Locate the cell with the specified text and output its (X, Y) center coordinate. 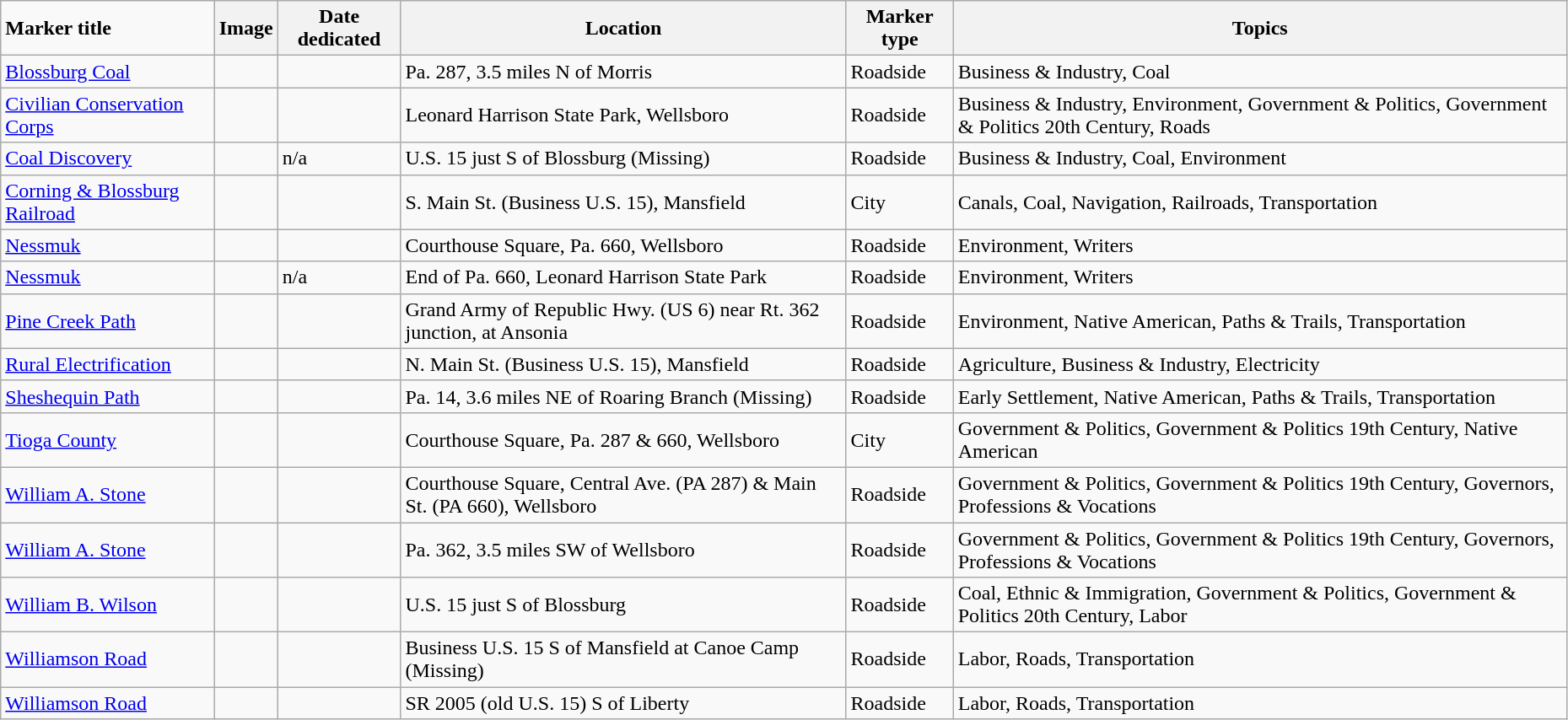
Date dedicated (339, 29)
Business & Industry, Environment, Government & Politics, Government & Politics 20th Century, Roads (1260, 115)
Business & Industry, Coal, Environment (1260, 159)
SR 2005 (old U.S. 15) S of Liberty (623, 703)
S. Main St. (Business U.S. 15), Mansfield (623, 202)
Courthouse Square, Pa. 660, Wellsboro (623, 245)
Marker title (108, 29)
Grand Army of Republic Hwy. (US 6) near Rt. 362 junction, at Ansonia (623, 320)
Image (246, 29)
Courthouse Square, Pa. 287 & 660, Wellsboro (623, 440)
Government & Politics, Government & Politics 19th Century, Native American (1260, 440)
Rural Electrification (108, 364)
Leonard Harrison State Park, Wellsboro (623, 115)
Coal Discovery (108, 159)
Pa. 287, 3.5 miles N of Morris (623, 72)
Topics (1260, 29)
Sheshequin Path (108, 396)
Coal, Ethnic & Immigration, Government & Politics, Government & Politics 20th Century, Labor (1260, 605)
Pa. 14, 3.6 miles NE of Roaring Branch (Missing) (623, 396)
Pine Creek Path (108, 320)
Early Settlement, Native American, Paths & Trails, Transportation (1260, 396)
Location (623, 29)
Business & Industry, Coal (1260, 72)
U.S. 15 just S of Blossburg (623, 605)
Environment, Native American, Paths & Trails, Transportation (1260, 320)
Pa. 362, 3.5 miles SW of Wellsboro (623, 550)
Marker type (899, 29)
N. Main St. (Business U.S. 15), Mansfield (623, 364)
Courthouse Square, Central Ave. (PA 287) & Main St. (PA 660), Wellsboro (623, 494)
Business U.S. 15 S of Mansfield at Canoe Camp (Missing) (623, 659)
Civilian Conservation Corps (108, 115)
Agriculture, Business & Industry, Electricity (1260, 364)
Tioga County (108, 440)
U.S. 15 just S of Blossburg (Missing) (623, 159)
End of Pa. 660, Leonard Harrison State Park (623, 277)
William B. Wilson (108, 605)
Canals, Coal, Navigation, Railroads, Transportation (1260, 202)
Blossburg Coal (108, 72)
Corning & Blossburg Railroad (108, 202)
